From the cell containing the given text, extract its center point as [X, Y] coordinate. 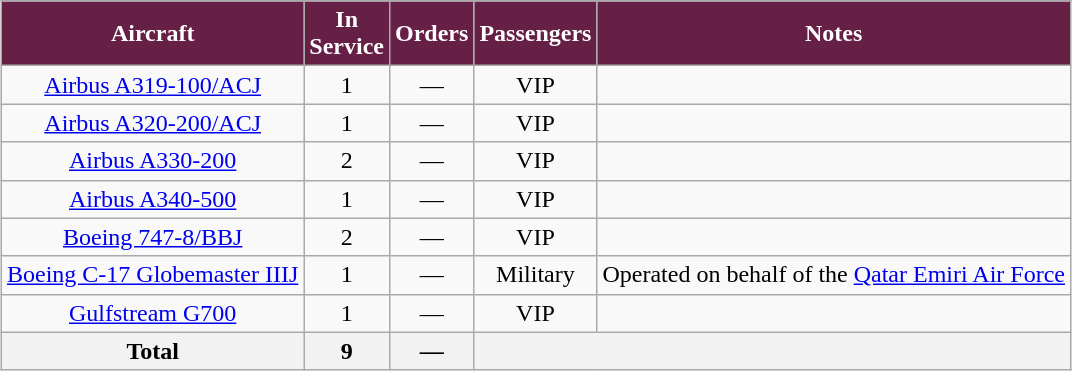
Operated on behalf of the Qatar Emiri Air Force [834, 275]
Boeing C-17 Globemaster IIIJ [152, 275]
Airbus A319-100/ACJ [152, 85]
Boeing 747-8/BBJ [152, 237]
Gulfstream G700 [152, 313]
Notes [834, 34]
Orders [432, 34]
Airbus A320-200/ACJ [152, 123]
Airbus A340-500 [152, 199]
Aircraft [152, 34]
Total [152, 351]
Passengers [536, 34]
Airbus A330-200 [152, 161]
Military [536, 275]
InService [347, 34]
9 [347, 351]
